From the cell containing the given text, extract its center point as (X, Y) coordinate. 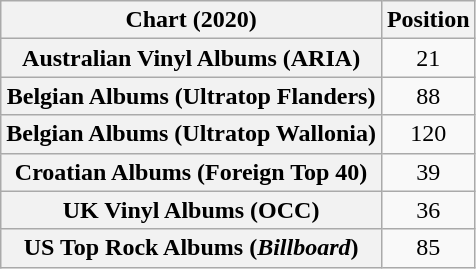
Belgian Albums (Ultratop Wallonia) (192, 134)
UK Vinyl Albums (OCC) (192, 210)
120 (428, 134)
Croatian Albums (Foreign Top 40) (192, 172)
Australian Vinyl Albums (ARIA) (192, 58)
36 (428, 210)
Position (428, 20)
US Top Rock Albums (Billboard) (192, 248)
39 (428, 172)
88 (428, 96)
Belgian Albums (Ultratop Flanders) (192, 96)
85 (428, 248)
21 (428, 58)
Chart (2020) (192, 20)
